Pinpoint the cell where the given text exists, returning its [x, y] midpoint coordinate. 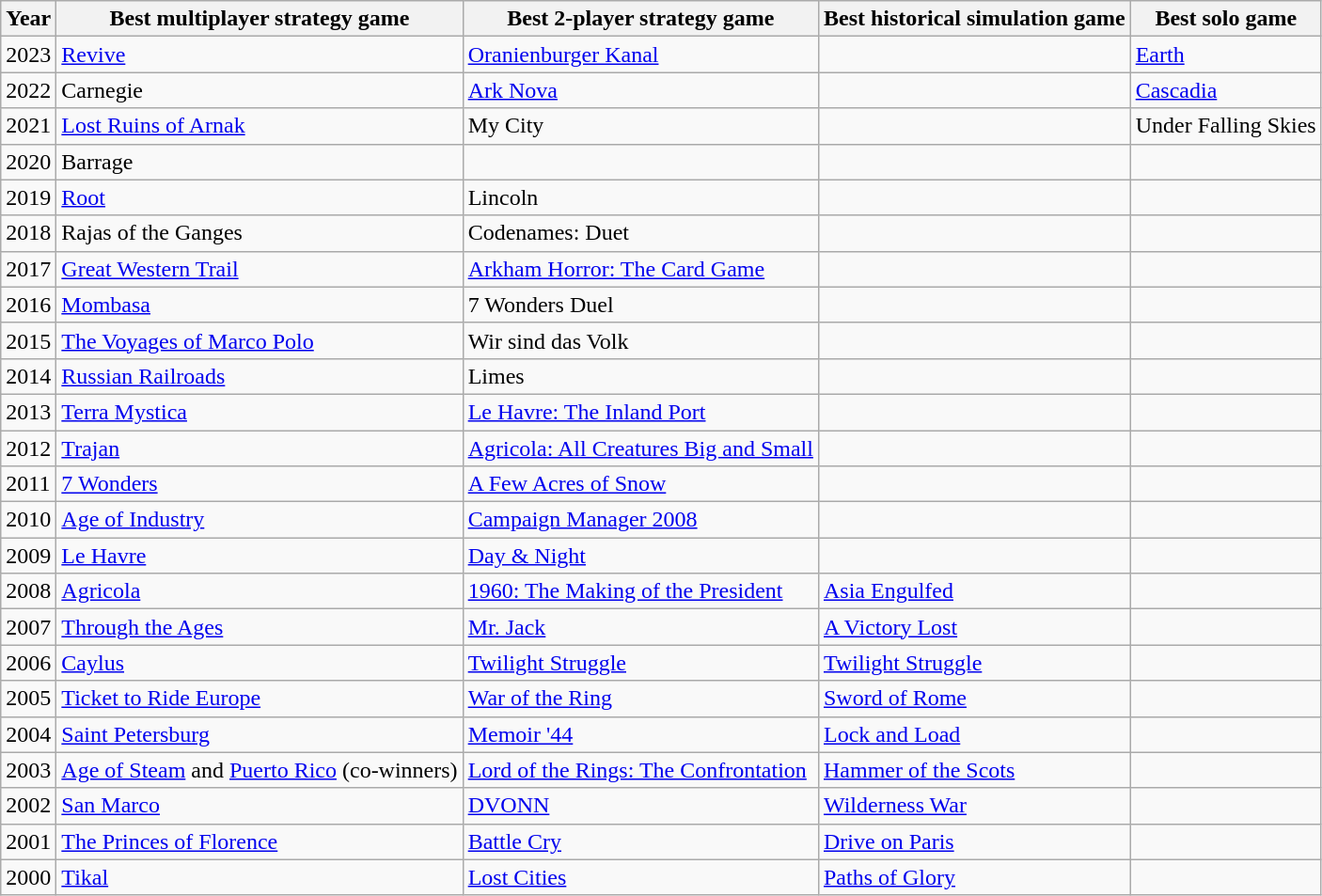
The Princes of Florence [260, 841]
Great Western Trail [260, 269]
Hammer of the Scots [974, 770]
2008 [28, 591]
Root [260, 197]
Battle Cry [640, 841]
DVONN [640, 806]
7 Wonders [260, 484]
Le Havre [260, 556]
Age of Industry [260, 520]
2001 [28, 841]
2022 [28, 90]
2014 [28, 376]
Ark Nova [640, 90]
A Few Acres of Snow [640, 484]
Ticket to Ride Europe [260, 699]
2013 [28, 412]
Caylus [260, 663]
Campaign Manager 2008 [640, 520]
2007 [28, 627]
Le Havre: The Inland Port [640, 412]
2016 [28, 305]
Saint Petersburg [260, 734]
Lost Ruins of Arnak [260, 126]
Sword of Rome [974, 699]
Day & Night [640, 556]
Best 2-player strategy game [640, 19]
2000 [28, 877]
My City [640, 126]
Mr. Jack [640, 627]
Year [28, 19]
Rajas of the Ganges [260, 233]
Mombasa [260, 305]
Codenames: Duet [640, 233]
2020 [28, 162]
Wilderness War [974, 806]
Cascadia [1226, 90]
A Victory Lost [974, 627]
2009 [28, 556]
2005 [28, 699]
Through the Ages [260, 627]
Lincoln [640, 197]
Lord of the Rings: The Confrontation [640, 770]
2003 [28, 770]
2021 [28, 126]
Revive [260, 55]
Trajan [260, 448]
The Voyages of Marco Polo [260, 340]
Oranienburger Kanal [640, 55]
Tikal [260, 877]
Barrage [260, 162]
Terra Mystica [260, 412]
Arkham Horror: The Card Game [640, 269]
2019 [28, 197]
Russian Railroads [260, 376]
Asia Engulfed [974, 591]
Best solo game [1226, 19]
Agricola [260, 591]
2017 [28, 269]
2010 [28, 520]
Carnegie [260, 90]
Earth [1226, 55]
Under Falling Skies [1226, 126]
Lost Cities [640, 877]
1960: The Making of the President [640, 591]
7 Wonders Duel [640, 305]
Paths of Glory [974, 877]
2023 [28, 55]
War of the Ring [640, 699]
Memoir '44 [640, 734]
Limes [640, 376]
2015 [28, 340]
Agricola: All Creatures Big and Small [640, 448]
San Marco [260, 806]
2006 [28, 663]
Drive on Paris [974, 841]
Lock and Load [974, 734]
Wir sind das Volk [640, 340]
2012 [28, 448]
2002 [28, 806]
2011 [28, 484]
Age of Steam and Puerto Rico (co-winners) [260, 770]
2018 [28, 233]
2004 [28, 734]
Best historical simulation game [974, 19]
Best multiplayer strategy game [260, 19]
